Capture the cell that displays the provided text and extract its (x, y) central coordinate. 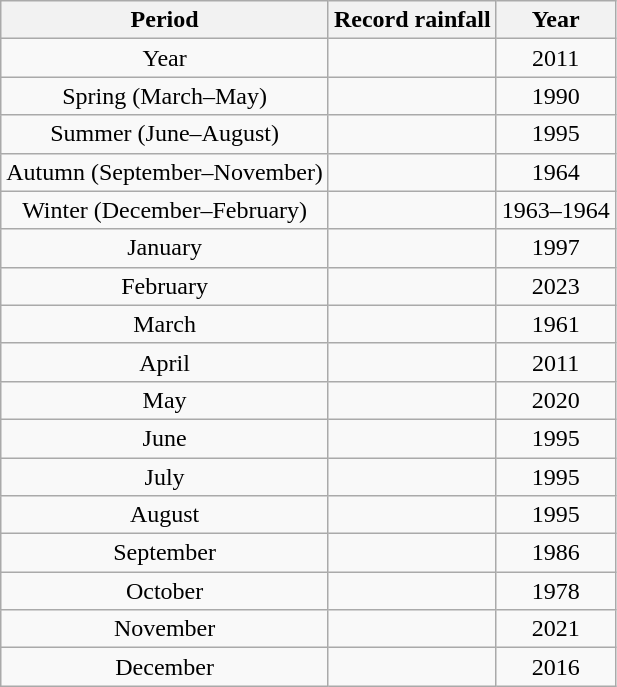
1963–1964 (556, 210)
Spring (March–May) (165, 96)
2021 (556, 629)
Winter (December–February) (165, 210)
April (165, 362)
Period (165, 20)
2016 (556, 667)
1961 (556, 324)
December (165, 667)
2020 (556, 400)
1986 (556, 553)
June (165, 438)
May (165, 400)
August (165, 515)
2023 (556, 286)
1978 (556, 591)
Autumn (September–November) (165, 172)
1964 (556, 172)
October (165, 591)
March (165, 324)
January (165, 248)
1990 (556, 96)
February (165, 286)
July (165, 477)
Record rainfall (412, 20)
Summer (June–August) (165, 134)
September (165, 553)
1997 (556, 248)
November (165, 629)
